Search for the cell housing the specified text and yield its [x, y] center coordinate. 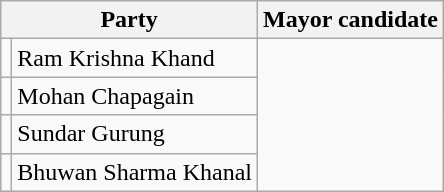
Ram Krishna Khand [135, 58]
Sundar Gurung [135, 134]
Mohan Chapagain [135, 96]
Mayor candidate [350, 20]
Party [130, 20]
Bhuwan Sharma Khanal [135, 172]
